Output the (X, Y) coordinate of the center of the cell containing the given text.  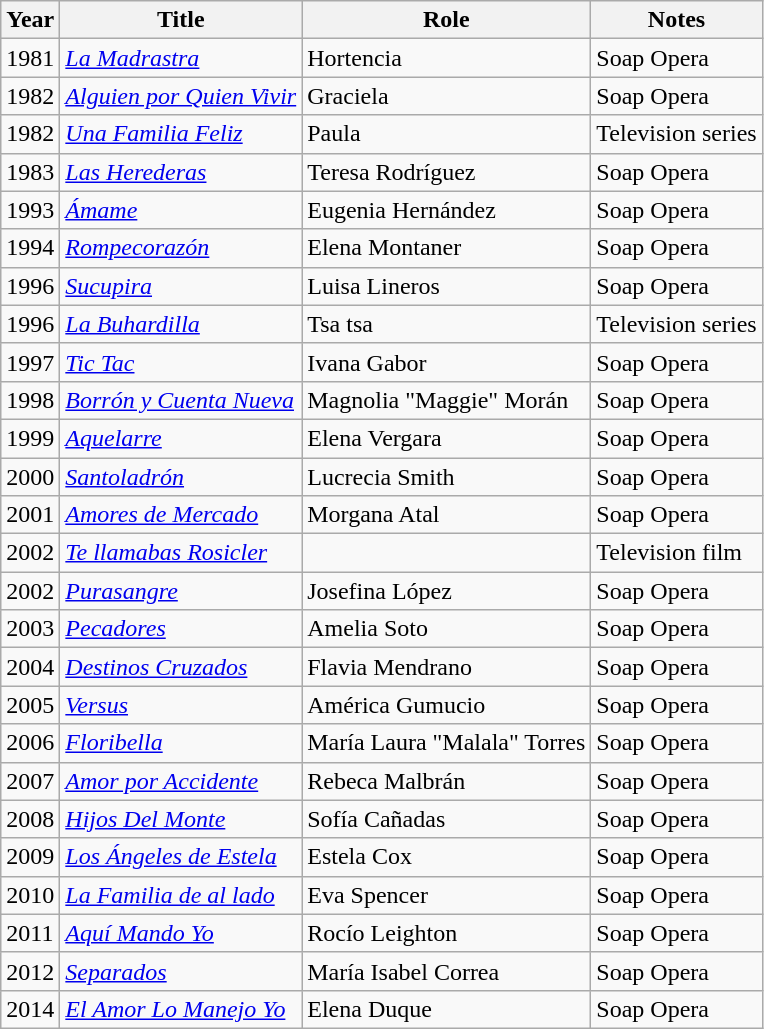
Elena Montaner (446, 248)
Santoladrón (181, 477)
Ivana Gabor (446, 362)
Separados (181, 971)
Elena Duque (446, 1009)
2014 (30, 1009)
Aquelarre (181, 438)
Una Familia Feliz (181, 134)
Ámame (181, 210)
Amor por Accidente (181, 781)
2008 (30, 819)
Amelia Soto (446, 629)
La Familia de al lado (181, 895)
Los Ángeles de Estela (181, 857)
Versus (181, 705)
Lucrecia Smith (446, 477)
1993 (30, 210)
Hijos Del Monte (181, 819)
Rocío Leighton (446, 933)
Alguien por Quien Vivir (181, 96)
2005 (30, 705)
América Gumucio (446, 705)
Borrón y Cuenta Nueva (181, 400)
Sofía Cañadas (446, 819)
Magnolia "Maggie" Morán (446, 400)
Tic Tac (181, 362)
María Laura "Malala" Torres (446, 743)
Paula (446, 134)
Hortencia (446, 58)
Eva Spencer (446, 895)
La Madrastra (181, 58)
María Isabel Correa (446, 971)
2007 (30, 781)
1999 (30, 438)
Eugenia Hernández (446, 210)
Year (30, 20)
Role (446, 20)
Title (181, 20)
Notes (676, 20)
2001 (30, 515)
2011 (30, 933)
1994 (30, 248)
Las Herederas (181, 172)
Pecadores (181, 629)
2006 (30, 743)
1983 (30, 172)
Morgana Atal (446, 515)
Television film (676, 553)
1998 (30, 400)
Purasangre (181, 591)
2000 (30, 477)
Tsa tsa (446, 324)
Floribella (181, 743)
Rebeca Malbrán (446, 781)
Elena Vergara (446, 438)
Rompecorazón (181, 248)
Aquí Mando Yo (181, 933)
2010 (30, 895)
1981 (30, 58)
Teresa Rodríguez (446, 172)
Flavia Mendrano (446, 667)
Amores de Mercado (181, 515)
2004 (30, 667)
2003 (30, 629)
Graciela (446, 96)
Sucupira (181, 286)
2012 (30, 971)
El Amor Lo Manejo Yo (181, 1009)
Estela Cox (446, 857)
1997 (30, 362)
La Buhardilla (181, 324)
Te llamabas Rosicler (181, 553)
Josefina López (446, 591)
Destinos Cruzados (181, 667)
Luisa Lineros (446, 286)
2009 (30, 857)
